Capture the cell that displays the provided text and extract its (X, Y) central coordinate. 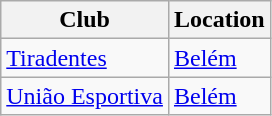
Club (85, 20)
Tiradentes (85, 58)
Location (219, 20)
União Esportiva (85, 96)
